Determine the (x, y) coordinate at the center of the cell enclosing the given text.  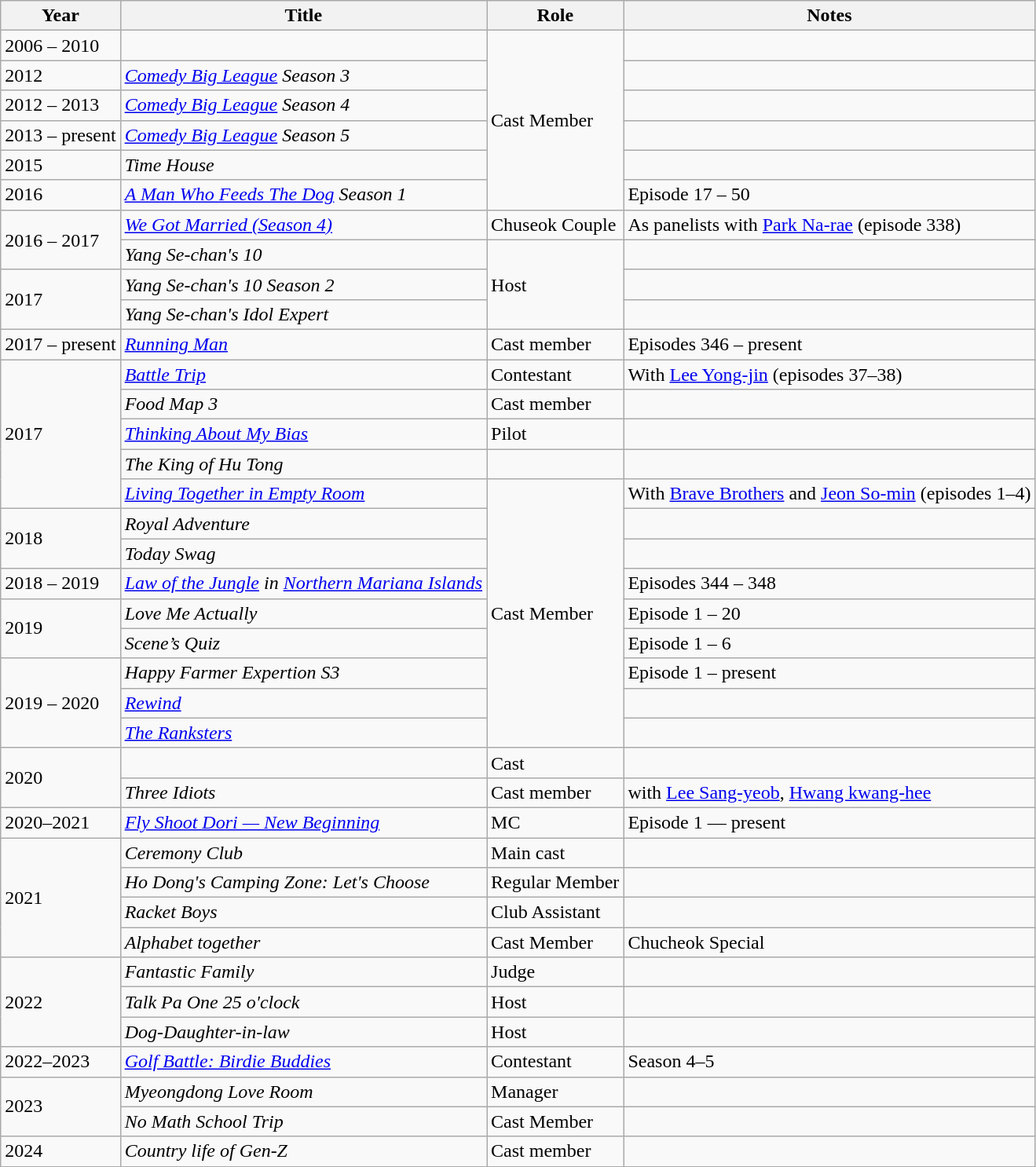
2016 – 2017 (60, 240)
Ho Dong's Camping Zone: Let's Choose (303, 883)
Law of the Jungle in Northern Mariana Islands (303, 583)
2018 – 2019 (60, 583)
We Got Married (Season 4) (303, 225)
Fantastic Family (303, 972)
2022 (60, 1002)
Myeongdong Love Room (303, 1092)
Scene’s Quiz (303, 643)
Episode 1 — present (829, 822)
Yang Se-chan's Idol Expert (303, 314)
Battle Trip (303, 375)
With Lee Yong-jin (episodes 37–38) (829, 375)
The King of Hu Tong (303, 464)
Comedy Big League Season 5 (303, 135)
Regular Member (555, 883)
Comedy Big League Season 3 (303, 75)
2020–2021 (60, 822)
Racket Boys (303, 913)
2012 (60, 75)
Time House (303, 165)
Episode 1 – 6 (829, 643)
Title (303, 16)
Country life of Gen-Z (303, 1151)
Three Idiots (303, 792)
Thinking About My Bias (303, 434)
Running Man (303, 344)
The Ranksters (303, 733)
Comedy Big League Season 4 (303, 105)
2015 (60, 165)
With Brave Brothers and Jeon So-min (episodes 1–4) (829, 494)
Judge (555, 972)
Dog-Daughter-in-law (303, 1032)
2019 – 2020 (60, 703)
2006 – 2010 (60, 46)
2019 (60, 628)
Episode 1 – present (829, 673)
2013 – present (60, 135)
Episodes 346 – present (829, 344)
Love Me Actually (303, 613)
Fly Shoot Dori — New Beginning (303, 822)
Alphabet together (303, 942)
A Man Who Feeds The Dog Season 1 (303, 195)
Chucheok Special (829, 942)
Episodes 344 – 348 (829, 583)
Manager (555, 1092)
2018 (60, 539)
Club Assistant (555, 913)
Food Map 3 (303, 404)
Episode 17 – 50 (829, 195)
As panelists with Park Na-rae (episode 338) (829, 225)
Ceremony Club (303, 852)
2024 (60, 1151)
MC (555, 822)
2016 (60, 195)
with Lee Sang-yeob, Hwang kwang-hee (829, 792)
Episode 1 – 20 (829, 613)
Pilot (555, 434)
2012 – 2013 (60, 105)
Today Swag (303, 554)
Main cast (555, 852)
Yang Se-chan's 10 (303, 254)
2021 (60, 897)
Notes (829, 16)
Role (555, 16)
Chuseok Couple (555, 225)
Living Together in Empty Room (303, 494)
2023 (60, 1107)
Talk Pa One 25 o'clock (303, 1002)
Golf Battle: Birdie Buddies (303, 1062)
Yang Se-chan's 10 Season 2 (303, 284)
2017 – present (60, 344)
2022–2023 (60, 1062)
Happy Farmer Expertion S3 (303, 673)
Cast (555, 763)
Rewind (303, 703)
2020 (60, 777)
Royal Adventure (303, 524)
Season 4–5 (829, 1062)
Year (60, 16)
No Math School Trip (303, 1121)
